From the cell containing the given text, extract its center point as (x, y) coordinate. 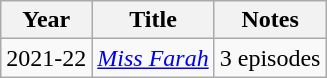
Notes (270, 20)
Miss Farah (153, 58)
2021-22 (46, 58)
3 episodes (270, 58)
Year (46, 20)
Title (153, 20)
